From the cell containing the given text, extract its center point as (x, y) coordinate. 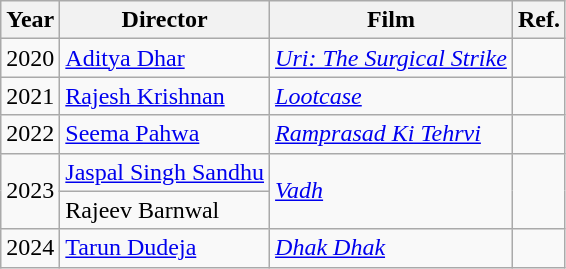
Vadh (392, 191)
2023 (30, 191)
2024 (30, 248)
Seema Pahwa (165, 134)
Dhak Dhak (392, 248)
Tarun Dudeja (165, 248)
Rajesh Krishnan (165, 96)
Aditya Dhar (165, 58)
Rajeev Barnwal (165, 210)
Jaspal Singh Sandhu (165, 172)
Film (392, 20)
Ref. (538, 20)
Uri: The Surgical Strike (392, 58)
Ramprasad Ki Tehrvi (392, 134)
2020 (30, 58)
2022 (30, 134)
Year (30, 20)
Lootcase (392, 96)
Director (165, 20)
2021 (30, 96)
